Find where the given text appears and provide that cell's center as [X, Y] coordinate. 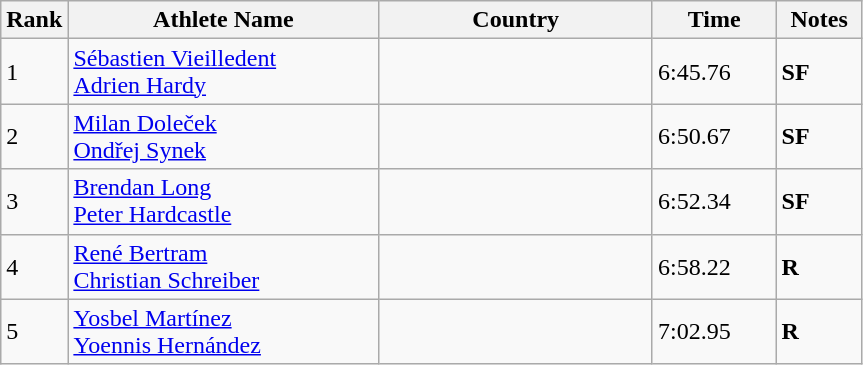
Rank [34, 20]
René Bertram Christian Schreiber [224, 266]
Notes [819, 20]
Yosbel Martínez Yoennis Hernández [224, 332]
2 [34, 136]
Brendan Long Peter Hardcastle [224, 202]
3 [34, 202]
6:52.34 [714, 202]
1 [34, 72]
Time [714, 20]
7:02.95 [714, 332]
Country [516, 20]
Sébastien Vieilledent Adrien Hardy [224, 72]
6:58.22 [714, 266]
5 [34, 332]
6:50.67 [714, 136]
6:45.76 [714, 72]
4 [34, 266]
Athlete Name [224, 20]
Milan Doleček Ondřej Synek [224, 136]
